For the text-containing cell, return its midpoint in [X, Y] coordinate format. 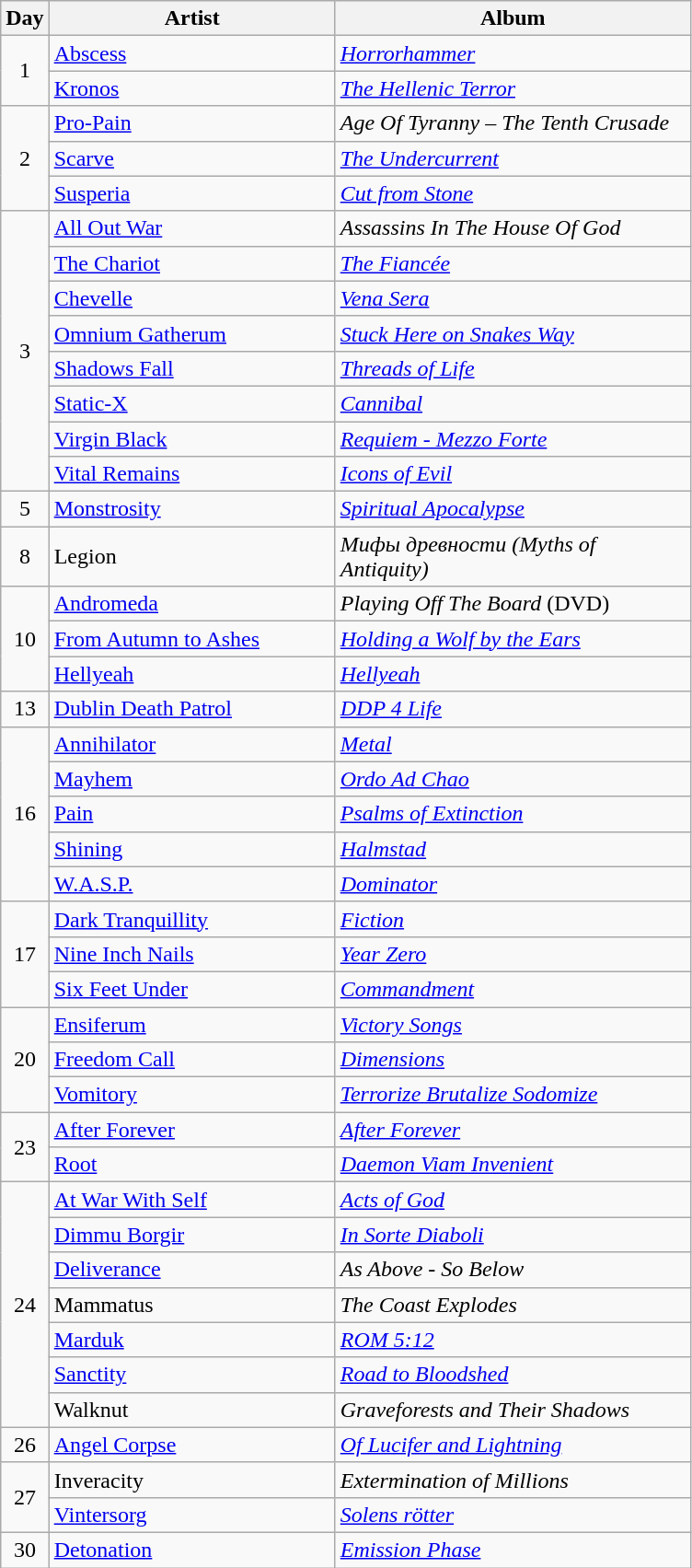
Spiritual Apocalypse [513, 509]
Victory Songs [513, 1025]
At War With Self [191, 1200]
The Chariot [191, 263]
Playing Off The Board (DVD) [513, 604]
Angel Corpse [191, 1445]
Andromeda [191, 604]
Pain [191, 814]
Dublin Death Patrol [191, 709]
Root [191, 1165]
Requiem - Mezzo Forte [513, 439]
Terrorize Brutalize Sodomize [513, 1095]
Horrorhammer [513, 53]
Year Zero [513, 954]
16 [25, 814]
Solens rötter [513, 1515]
Artist [191, 18]
1 [25, 71]
Metal [513, 744]
Vintersorg [191, 1515]
Ordo Ad Chao [513, 779]
20 [25, 1060]
Shining [191, 849]
10 [25, 639]
3 [25, 351]
Dominator [513, 884]
Graveforests and Their Shadows [513, 1410]
Cannibal [513, 403]
Kronos [191, 88]
Ensiferum [191, 1025]
Day [25, 18]
Virgin Black [191, 439]
Dark Tranquillity [191, 919]
Emission Phase [513, 1550]
Commandment [513, 989]
Abscess [191, 53]
Annihilator [191, 744]
Chevelle [191, 298]
Acts of God [513, 1200]
Susperia [191, 193]
26 [25, 1445]
13 [25, 709]
Vena Sera [513, 298]
Deliverance [191, 1270]
24 [25, 1305]
Halmstad [513, 849]
Mayhem [191, 779]
27 [25, 1497]
DDP 4 Life [513, 709]
Age Of Tyranny – The Tenth Crusade [513, 123]
Vomitory [191, 1095]
23 [25, 1147]
Fiction [513, 919]
Мифы древности (Myths of Antiquity) [513, 556]
Assassins In The House Of God [513, 228]
Inveracity [191, 1480]
Cut from Stone [513, 193]
2 [25, 158]
Nine Inch Nails [191, 954]
Dimensions [513, 1060]
The Coast Explodes [513, 1305]
Extermination of Millions [513, 1480]
8 [25, 556]
Vital Remains [191, 474]
30 [25, 1550]
ROM 5:12 [513, 1340]
Stuck Here on Snakes Way [513, 333]
Sanctity [191, 1375]
As Above - So Below [513, 1270]
Omnium Gatherum [191, 333]
Legion [191, 556]
Of Lucifer and Lightning [513, 1445]
Freedom Call [191, 1060]
Scarve [191, 158]
Dimmu Borgir [191, 1235]
Daemon Viam Invenient [513, 1165]
All Out War [191, 228]
Album [513, 18]
Detonation [191, 1550]
Mammatus [191, 1305]
Static-X [191, 403]
Monstrosity [191, 509]
Six Feet Under [191, 989]
Holding a Wolf by the Ears [513, 639]
Psalms of Extinction [513, 814]
Shadows Fall [191, 368]
Pro-Pain [191, 123]
Walknut [191, 1410]
The Hellenic Terror [513, 88]
Threads of Life [513, 368]
Icons of Evil [513, 474]
W.A.S.P. [191, 884]
5 [25, 509]
Road to Bloodshed [513, 1375]
In Sorte Diaboli [513, 1235]
The Fiancée [513, 263]
Marduk [191, 1340]
The Undercurrent [513, 158]
From Autumn to Ashes [191, 639]
17 [25, 954]
